Pinpoint the cell where the given text exists, returning its (x, y) midpoint coordinate. 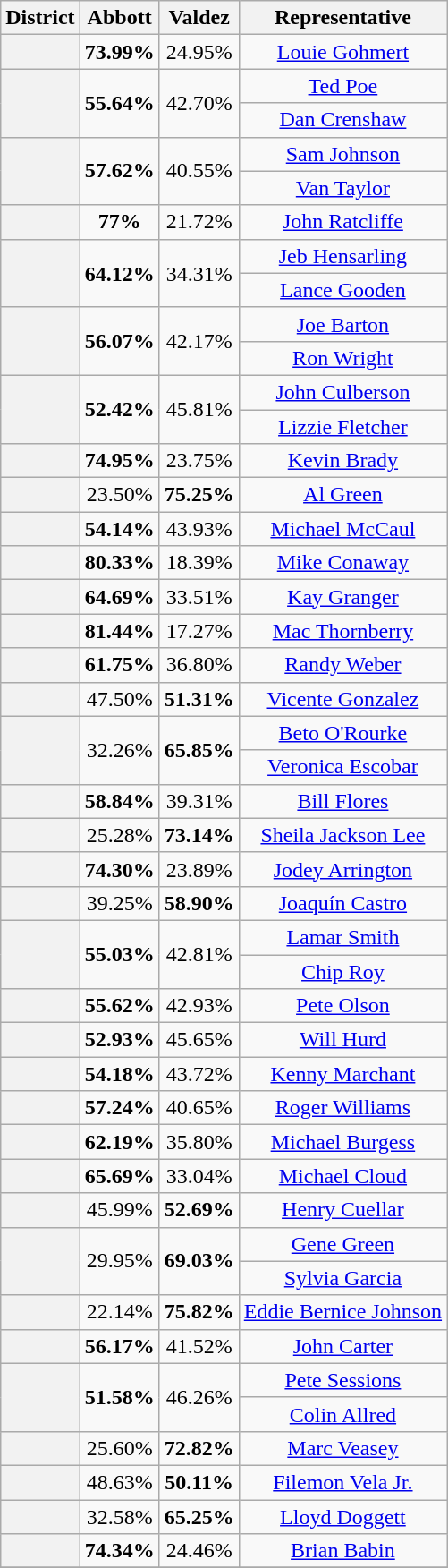
21.72% (199, 222)
74.34% (120, 1551)
Veronica Escobar (342, 767)
Jeb Hensarling (342, 256)
Pete Sessions (342, 1380)
Dan Crenshaw (342, 120)
24.95% (199, 52)
48.63% (120, 1482)
Sheila Jackson Lee (342, 835)
23.89% (199, 869)
56.17% (120, 1346)
Marc Veasey (342, 1448)
69.03% (199, 1261)
Eddie Bernice Johnson (342, 1312)
Ted Poe (342, 86)
77% (120, 222)
Kenny Marchant (342, 1074)
42.17% (199, 341)
45.81% (199, 409)
73.99% (120, 52)
43.93% (199, 529)
57.24% (120, 1108)
58.84% (120, 801)
Pete Olson (342, 1006)
Gene Green (342, 1244)
35.80% (199, 1142)
47.50% (120, 699)
62.19% (120, 1142)
Bill Flores (342, 801)
Van Taylor (342, 188)
65.69% (120, 1176)
Joe Barton (342, 324)
Henry Cuellar (342, 1210)
43.72% (199, 1074)
39.25% (120, 903)
John Carter (342, 1346)
Vicente Gonzalez (342, 699)
Filemon Vela Jr. (342, 1482)
Lance Gooden (342, 290)
45.65% (199, 1040)
41.52% (199, 1346)
32.26% (120, 750)
Colin Allred (342, 1414)
Jodey Arrington (342, 869)
64.12% (120, 273)
Sam Johnson (342, 154)
Ron Wright (342, 358)
Michael McCaul (342, 529)
81.44% (120, 631)
42.93% (199, 1006)
75.82% (199, 1312)
42.70% (199, 103)
32.58% (120, 1517)
Will Hurd (342, 1040)
80.33% (120, 563)
Beto O'Rourke (342, 733)
Lamar Smith (342, 937)
Valdez (199, 18)
Chip Roy (342, 971)
54.18% (120, 1074)
55.64% (120, 103)
Kay Granger (342, 597)
District (40, 18)
74.95% (120, 461)
51.58% (120, 1397)
74.30% (120, 869)
40.55% (199, 171)
55.03% (120, 954)
Brian Babin (342, 1551)
51.31% (199, 699)
57.62% (120, 171)
John Culberson (342, 392)
25.60% (120, 1448)
34.31% (199, 273)
25.28% (120, 835)
64.69% (120, 597)
45.99% (120, 1210)
40.65% (199, 1108)
Abbott (120, 18)
Joaquín Castro (342, 903)
Kevin Brady (342, 461)
Roger Williams (342, 1108)
52.42% (120, 409)
22.14% (120, 1312)
36.80% (199, 665)
55.62% (120, 1006)
39.31% (199, 801)
23.50% (120, 495)
Mike Conaway (342, 563)
Louie Gohmert (342, 52)
73.14% (199, 835)
72.82% (199, 1448)
52.93% (120, 1040)
65.85% (199, 750)
Lloyd Doggett (342, 1517)
Al Green (342, 495)
Lizzie Fletcher (342, 427)
Sylvia Garcia (342, 1278)
John Ratcliffe (342, 222)
33.04% (199, 1176)
17.27% (199, 631)
54.14% (120, 529)
Michael Cloud (342, 1176)
Mac Thornberry (342, 631)
33.51% (199, 597)
56.07% (120, 341)
52.69% (199, 1210)
Michael Burgess (342, 1142)
29.95% (120, 1261)
58.90% (199, 903)
61.75% (120, 665)
Representative (342, 18)
24.46% (199, 1551)
46.26% (199, 1397)
18.39% (199, 563)
75.25% (199, 495)
23.75% (199, 461)
50.11% (199, 1482)
42.81% (199, 954)
65.25% (199, 1517)
Randy Weber (342, 665)
